Output the [x, y] coordinate of the center of the cell containing the given text.  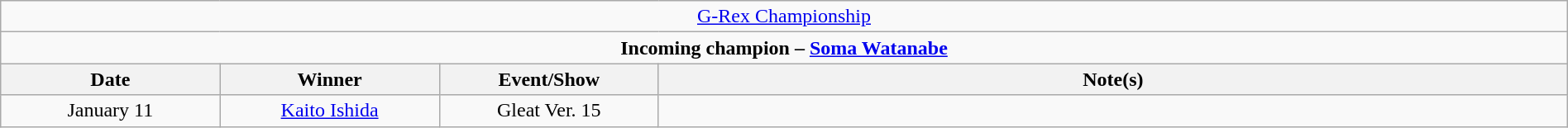
Kaito Ishida [329, 111]
Winner [329, 79]
January 11 [111, 111]
Note(s) [1113, 79]
Event/Show [549, 79]
Date [111, 79]
Incoming champion – Soma Watanabe [784, 48]
Gleat Ver. 15 [549, 111]
G-Rex Championship [784, 17]
